Detect which cell encompasses the target text, then output its (x, y) center coordinate. 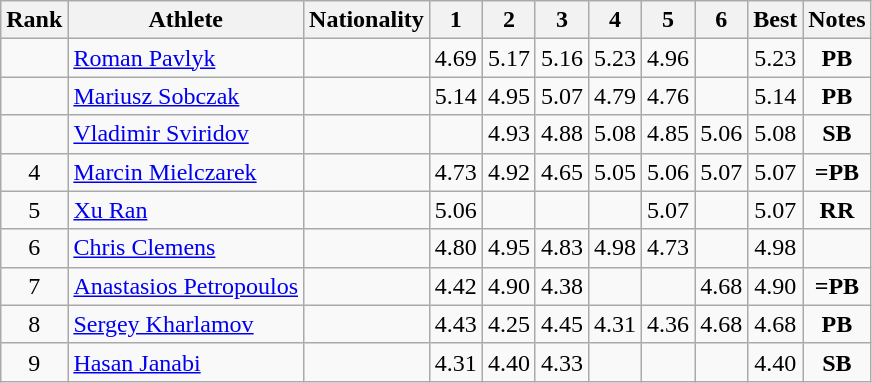
4.76 (668, 96)
4.83 (562, 248)
Marcin Mielczarek (186, 172)
4.42 (456, 286)
4.80 (456, 248)
4.33 (562, 362)
7 (34, 286)
Chris Clemens (186, 248)
4.92 (508, 172)
5.17 (508, 58)
4.65 (562, 172)
4.96 (668, 58)
4.36 (668, 324)
Mariusz Sobczak (186, 96)
3 (562, 20)
Hasan Janabi (186, 362)
4.79 (616, 96)
4.45 (562, 324)
4.93 (508, 134)
Best (776, 20)
Rank (34, 20)
RR (837, 210)
Xu Ran (186, 210)
Roman Pavlyk (186, 58)
4.43 (456, 324)
Vladimir Sviridov (186, 134)
Notes (837, 20)
8 (34, 324)
5.05 (616, 172)
4.85 (668, 134)
4.88 (562, 134)
1 (456, 20)
Anastasios Petropoulos (186, 286)
4.69 (456, 58)
Nationality (367, 20)
2 (508, 20)
Athlete (186, 20)
Sergey Kharlamov (186, 324)
4.38 (562, 286)
5.16 (562, 58)
4.25 (508, 324)
9 (34, 362)
